Pinpoint the cell where the given text exists, returning its [x, y] midpoint coordinate. 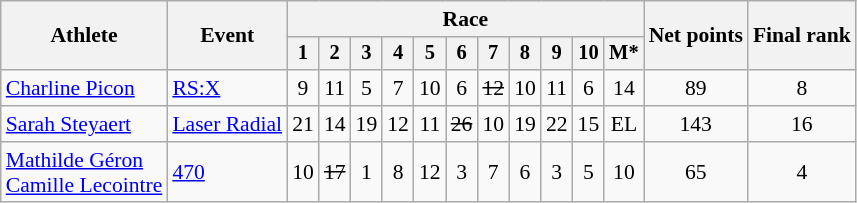
15 [589, 124]
Event [227, 36]
470 [227, 172]
Athlete [84, 36]
Race [465, 19]
Mathilde GéronCamille Lecointre [84, 172]
16 [802, 124]
89 [696, 88]
21 [303, 124]
2 [335, 54]
143 [696, 124]
Laser Radial [227, 124]
26 [462, 124]
17 [335, 172]
EL [624, 124]
Final rank [802, 36]
RS:X [227, 88]
M* [624, 54]
Net points [696, 36]
Sarah Steyaert [84, 124]
65 [696, 172]
22 [557, 124]
Charline Picon [84, 88]
